Detect which cell encompasses the target text, then output its [X, Y] center coordinate. 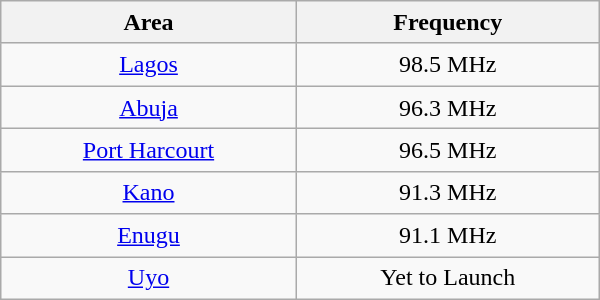
Uyo [149, 278]
Lagos [149, 64]
91.3 MHz [448, 192]
96.5 MHz [448, 150]
Kano [149, 192]
91.1 MHz [448, 236]
Frequency [448, 22]
96.3 MHz [448, 108]
98.5 MHz [448, 64]
Abuja [149, 108]
Port Harcourt [149, 150]
Yet to Launch [448, 278]
Area [149, 22]
Enugu [149, 236]
